Identify which cell holds the provided text, then report its (X, Y) central coordinate. 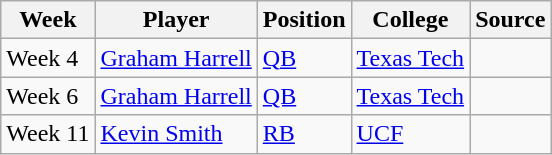
Week 4 (48, 58)
UCF (410, 134)
Week 11 (48, 134)
RB (304, 134)
Source (510, 20)
Position (304, 20)
Kevin Smith (176, 134)
Player (176, 20)
Week (48, 20)
Week 6 (48, 96)
College (410, 20)
